For the text-containing cell, return its midpoint in [x, y] coordinate format. 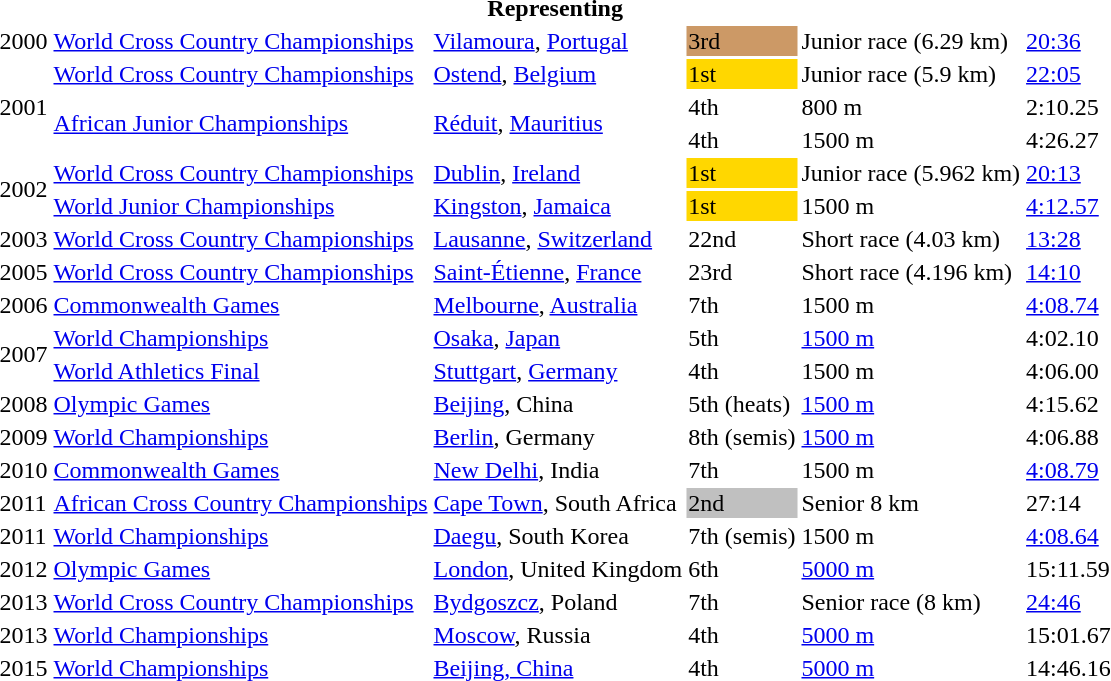
Stuttgart, Germany [558, 371]
Ostend, Belgium [558, 74]
Senior race (8 km) [911, 602]
Junior race (5.962 km) [911, 173]
Short race (4.03 km) [911, 239]
London, United Kingdom [558, 569]
5th (heats) [742, 404]
Réduit, Mauritius [558, 124]
Cape Town, South Africa [558, 503]
African Cross Country Championships [240, 503]
Vilamoura, Portugal [558, 41]
Berlin, Germany [558, 437]
Junior race (6.29 km) [911, 41]
8th (semis) [742, 437]
6th [742, 569]
Senior 8 km [911, 503]
Dublin, Ireland [558, 173]
23rd [742, 272]
Lausanne, Switzerland [558, 239]
Osaka, Japan [558, 338]
Short race (4.196 km) [911, 272]
5th [742, 338]
Junior race (5.9 km) [911, 74]
New Delhi, India [558, 470]
Beijing, China [558, 404]
Daegu, South Korea [558, 536]
Saint-Étienne, France [558, 272]
22nd [742, 239]
3rd [742, 41]
Bydgoszcz, Poland [558, 602]
2nd [742, 503]
800 m [911, 107]
African Junior Championships [240, 124]
Kingston, Jamaica [558, 206]
World Junior Championships [240, 206]
World Athletics Final [240, 371]
Melbourne, Australia [558, 305]
7th (semis) [742, 536]
Moscow, Russia [558, 635]
